Extract the [x, y] coordinate from the center of the cell holding the provided text.  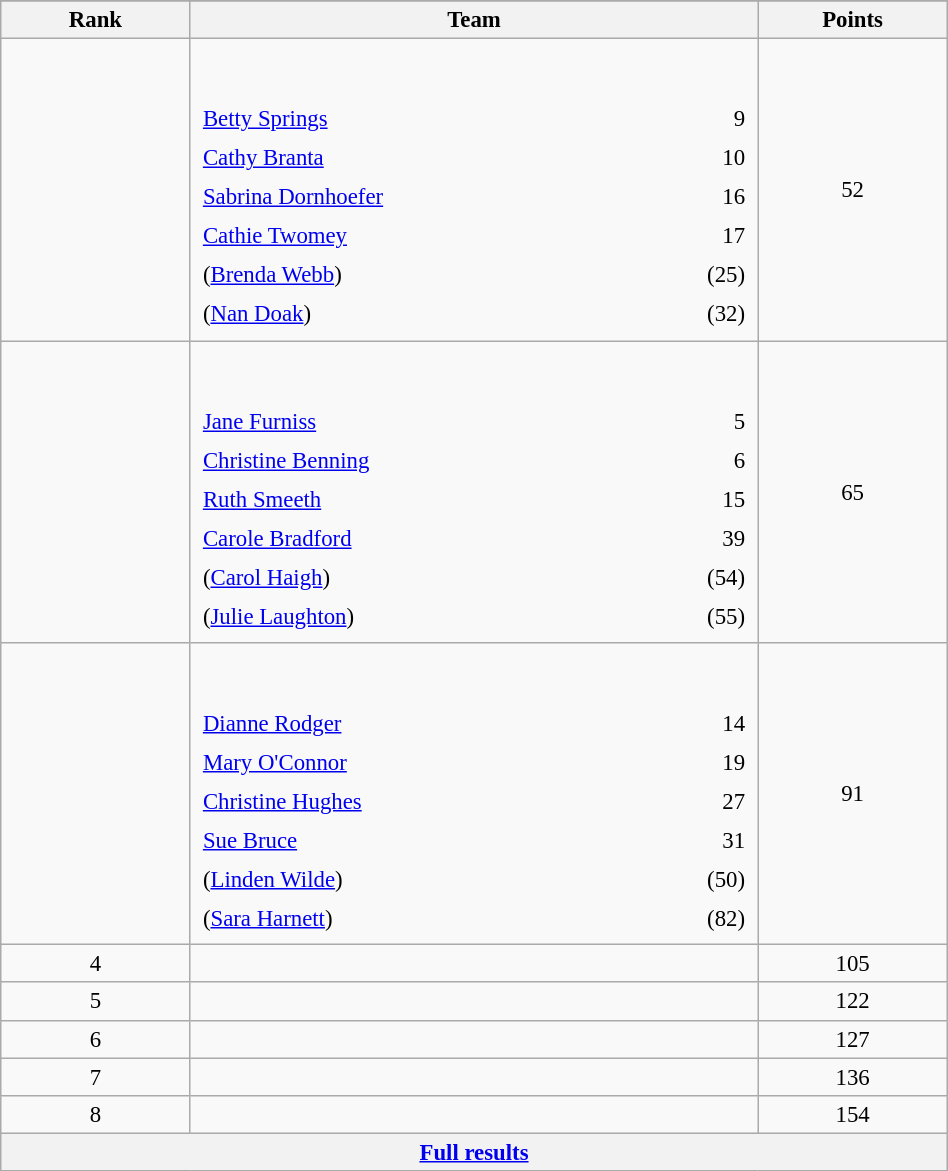
(54) [692, 577]
Carole Bradford [414, 538]
Jane Furniss 5 Christine Benning 6 Ruth Smeeth 15 Carole Bradford 39 (Carol Haigh) (54) (Julie Laughton) (55) [474, 492]
7 [96, 1077]
15 [692, 499]
10 [694, 158]
Cathie Twomey [418, 236]
91 [852, 794]
31 [690, 840]
19 [690, 762]
16 [694, 197]
Rank [96, 20]
Christine Benning [414, 460]
Ruth Smeeth [414, 499]
4 [96, 964]
14 [690, 723]
(Julie Laughton) [414, 616]
Betty Springs 9 Cathy Branta 10 Sabrina Dornhoefer 16 Cathie Twomey 17 (Brenda Webb) (25) (Nan Doak) (32) [474, 190]
17 [694, 236]
127 [852, 1039]
(Carol Haigh) [414, 577]
Points [852, 20]
(55) [692, 616]
(50) [690, 880]
(32) [694, 314]
154 [852, 1114]
Christine Hughes [412, 801]
Sabrina Dornhoefer [418, 197]
Dianne Rodger [412, 723]
9 [694, 119]
52 [852, 190]
Jane Furniss [414, 421]
(82) [690, 919]
(Brenda Webb) [418, 275]
65 [852, 492]
27 [690, 801]
Full results [474, 1152]
Team [474, 20]
Betty Springs [418, 119]
Sue Bruce [412, 840]
Dianne Rodger 14 Mary O'Connor 19 Christine Hughes 27 Sue Bruce 31 (Linden Wilde) (50) (Sara Harnett) (82) [474, 794]
8 [96, 1114]
39 [692, 538]
136 [852, 1077]
(Linden Wilde) [412, 880]
Mary O'Connor [412, 762]
105 [852, 964]
(Nan Doak) [418, 314]
(25) [694, 275]
Cathy Branta [418, 158]
(Sara Harnett) [412, 919]
122 [852, 1002]
